Determine the [x, y] coordinate at the center of the cell enclosing the given text.  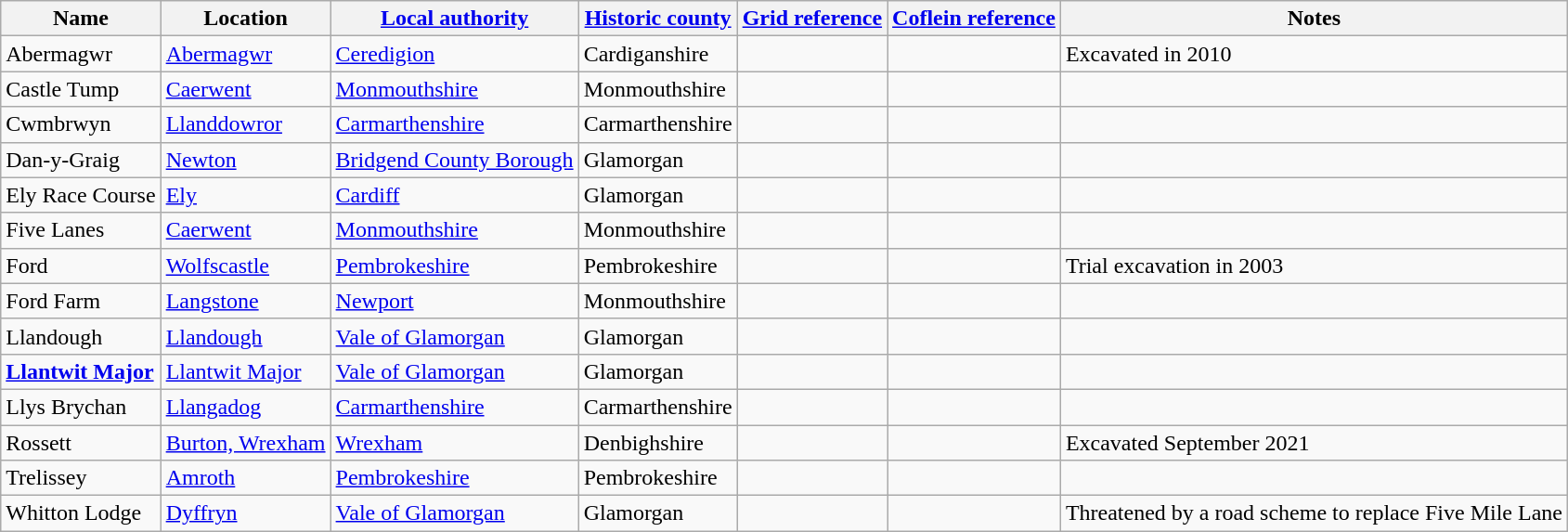
Dan-y-Graig [81, 160]
Notes [1314, 19]
Wrexham [455, 443]
Denbighshire [657, 443]
Burton, Wrexham [245, 443]
Llangadog [245, 407]
Ford Farm [81, 301]
Coflein reference [975, 19]
Amroth [245, 478]
Bridgend County Borough [455, 160]
Newport [455, 301]
Excavated in 2010 [1314, 54]
Llys Brychan [81, 407]
Llanddowror [245, 124]
Location [245, 19]
Trelissey [81, 478]
Castle Tump [81, 89]
Cardiganshire [657, 54]
Excavated September 2021 [1314, 443]
Name [81, 19]
Five Lanes [81, 230]
Ceredigion [455, 54]
Whitton Lodge [81, 513]
Threatened by a road scheme to replace Five Mile Lane [1314, 513]
Cwmbrwyn [81, 124]
Historic county [657, 19]
Ely [245, 195]
Wolfscastle [245, 266]
Grid reference [811, 19]
Local authority [455, 19]
Rossett [81, 443]
Newton [245, 160]
Dyffryn [245, 513]
Ford [81, 266]
Langstone [245, 301]
Cardiff [455, 195]
Trial excavation in 2003 [1314, 266]
Ely Race Course [81, 195]
